Extract the [x, y] coordinate from the center of the cell holding the provided text.  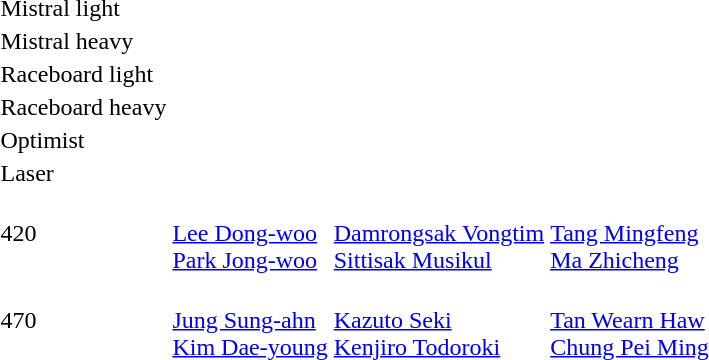
Damrongsak VongtimSittisak Musikul [438, 233]
Lee Dong-wooPark Jong-woo [250, 233]
